Capture the cell that displays the provided text and extract its [X, Y] central coordinate. 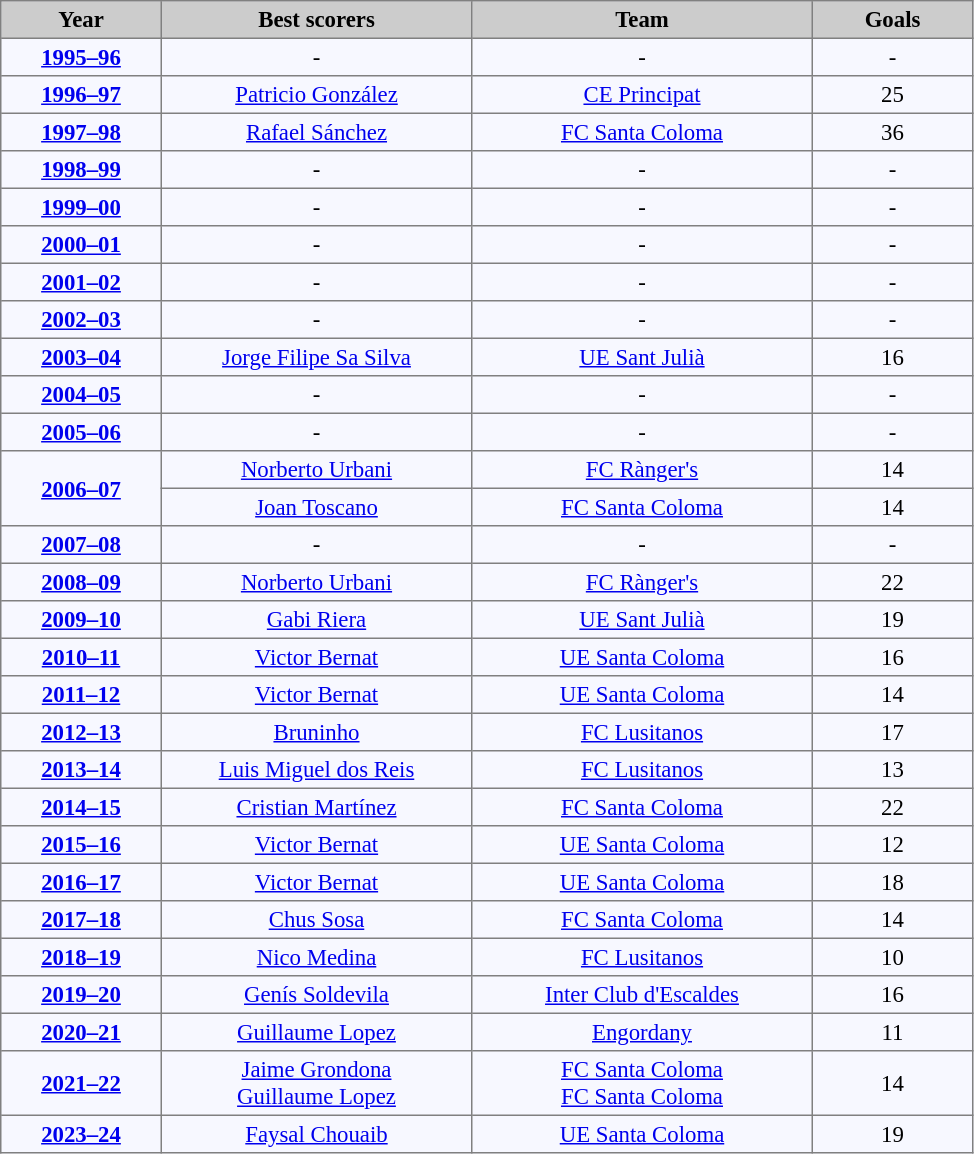
12 [892, 845]
2003–04 [81, 357]
Team [642, 20]
2005–06 [81, 432]
2001–02 [81, 282]
Best scorers [316, 20]
18 [892, 882]
Cristian Martínez [316, 807]
Goals [892, 20]
1998–99 [81, 170]
Nico Medina [316, 957]
Guillaume Lopez [316, 1032]
2016–17 [81, 882]
CE Principat [642, 95]
1997–98 [81, 132]
2015–16 [81, 845]
36 [892, 132]
Bruninho [316, 732]
Genís Soldevila [316, 995]
11 [892, 1032]
Jaime Grondona Guillaume Lopez [316, 1083]
Luis Miguel dos Reis [316, 770]
2006–07 [81, 488]
2012–13 [81, 732]
2007–08 [81, 545]
Inter Club d'Escaldes [642, 995]
2004–05 [81, 395]
25 [892, 95]
Engordany [642, 1032]
1996–97 [81, 95]
2019–20 [81, 995]
2009–10 [81, 620]
2017–18 [81, 920]
2021–22 [81, 1083]
Jorge Filipe Sa Silva [316, 357]
2002–03 [81, 320]
Year [81, 20]
2010–11 [81, 657]
10 [892, 957]
FC Santa ColomaFC Santa Coloma [642, 1083]
Gabi Riera [316, 620]
2011–12 [81, 695]
2014–15 [81, 807]
13 [892, 770]
2023–24 [81, 1134]
Faysal Chouaib [316, 1134]
Joan Toscano [316, 507]
2008–09 [81, 582]
2018–19 [81, 957]
Rafael Sánchez [316, 132]
2013–14 [81, 770]
Patricio González [316, 95]
1999–00 [81, 207]
1995–96 [81, 57]
2020–21 [81, 1032]
17 [892, 732]
2000–01 [81, 245]
Chus Sosa [316, 920]
